From the cell containing the given text, extract its center point as [x, y] coordinate. 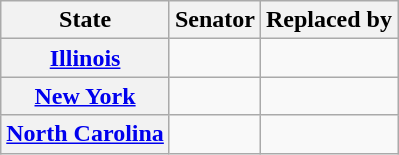
North Carolina [86, 134]
Replaced by [328, 20]
State [86, 20]
Illinois [86, 58]
Senator [214, 20]
New York [86, 96]
